Identify which cell holds the provided text, then report its (x, y) central coordinate. 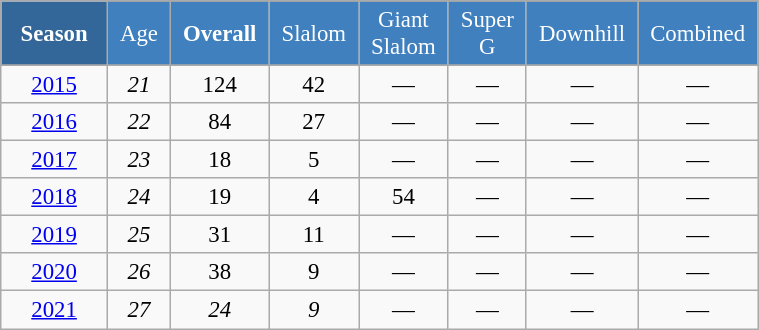
21 (138, 85)
4 (314, 197)
Age (138, 34)
Downhill (582, 34)
Combined (698, 34)
2018 (54, 197)
22 (138, 122)
124 (219, 85)
18 (219, 160)
2017 (54, 160)
54 (404, 197)
25 (138, 235)
Super G (487, 34)
84 (219, 122)
11 (314, 235)
2020 (54, 273)
26 (138, 273)
5 (314, 160)
2016 (54, 122)
2015 (54, 85)
Season (54, 34)
31 (219, 235)
38 (219, 273)
2019 (54, 235)
23 (138, 160)
2021 (54, 310)
19 (219, 197)
Overall (219, 34)
Slalom (314, 34)
42 (314, 85)
GiantSlalom (404, 34)
